Identify which cell holds the provided text, then report its (X, Y) central coordinate. 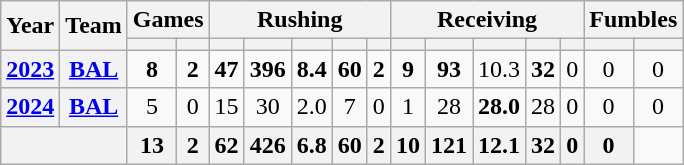
10 (408, 145)
47 (226, 69)
93 (448, 69)
8.4 (312, 69)
2023 (30, 69)
13 (152, 145)
12.1 (498, 145)
30 (268, 107)
2024 (30, 107)
Team (94, 26)
Fumbles (634, 20)
8 (152, 69)
9 (408, 69)
Receiving (486, 20)
Year (30, 26)
62 (226, 145)
10.3 (498, 69)
396 (268, 69)
28.0 (498, 107)
15 (226, 107)
1 (408, 107)
121 (448, 145)
7 (350, 107)
5 (152, 107)
Rushing (300, 20)
6.8 (312, 145)
2.0 (312, 107)
Games (168, 20)
426 (268, 145)
